Pinpoint the cell where the given text exists, returning its [X, Y] midpoint coordinate. 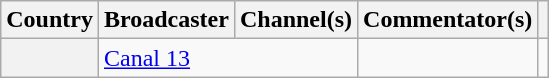
Broadcaster [166, 20]
Channel(s) [296, 20]
Canal 13 [228, 58]
Country [50, 20]
Commentator(s) [448, 20]
